Locate the cell with the specified text and output its [X, Y] center coordinate. 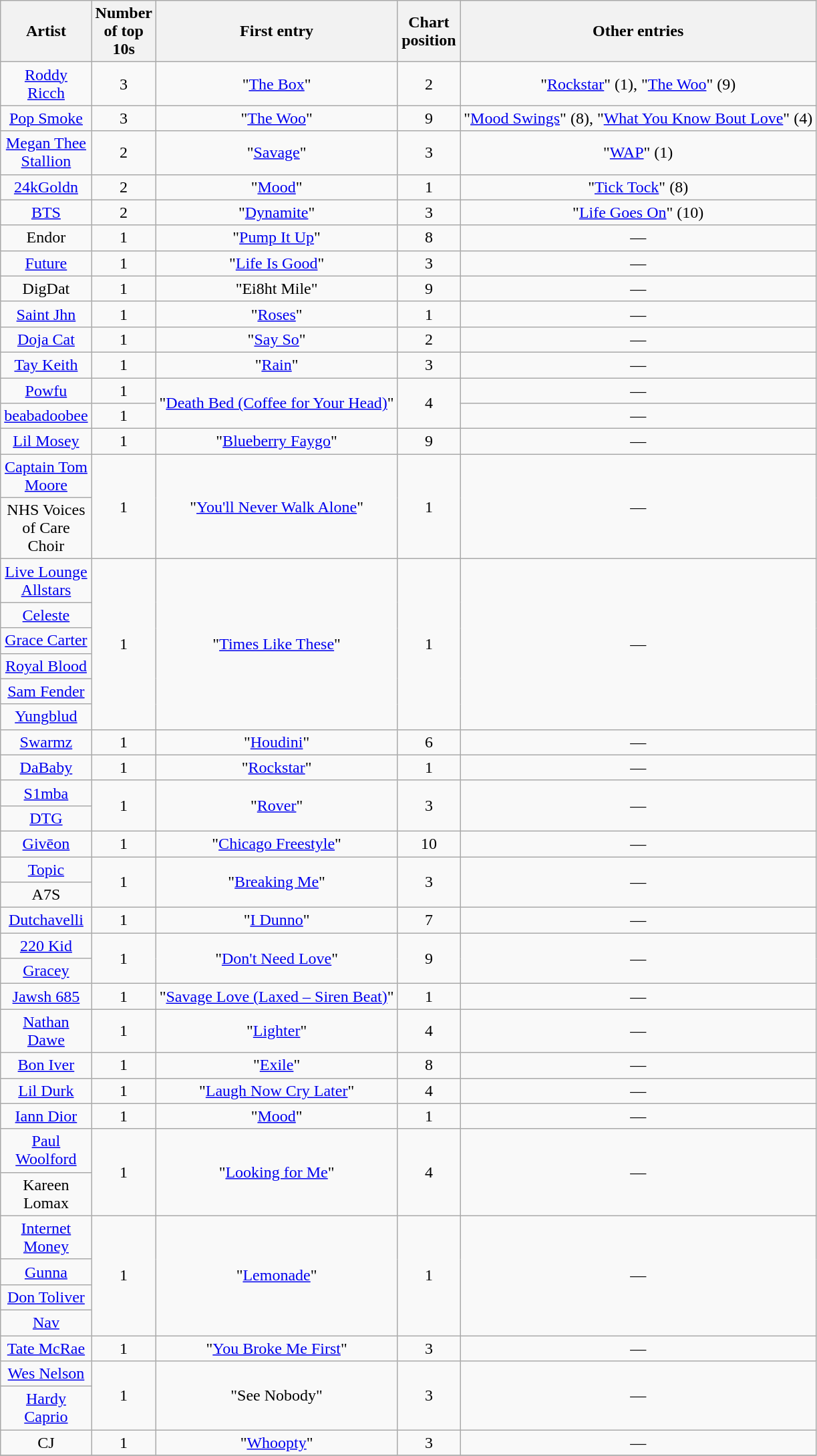
Don Toliver [46, 1297]
"Rockstar" [277, 767]
Hardy Caprio [46, 1408]
"Pump It Up" [277, 238]
"Rover" [277, 805]
"You'll Never Walk Alone" [277, 506]
Saint Jhn [46, 314]
10 [429, 844]
220 Kid [46, 946]
"Rockstar" (1), "The Woo" (9) [639, 84]
"You Broke Me First" [277, 1348]
Royal Blood [46, 666]
"Lighter" [277, 1031]
"Don't Need Love" [277, 958]
Tate McRae [46, 1348]
A7S [46, 895]
"Death Bed (Coffee for Your Head)" [277, 403]
Gunna [46, 1272]
"Looking for Me" [277, 1172]
DTG [46, 818]
DaBaby [46, 767]
Givēon [46, 844]
Chart position [429, 31]
DigDat [46, 289]
Artist [46, 31]
"Life Is Good" [277, 263]
"Mood Swings" (8), "What You Know Bout Love" (4) [639, 118]
"Lemonade" [277, 1276]
Pop Smoke [46, 118]
"Savage" [277, 152]
beabadoobee [46, 416]
"I Dunno" [277, 920]
Swarmz [46, 742]
"See Nobody" [277, 1396]
Live Lounge Allstars [46, 581]
Celeste [46, 615]
Gracey [46, 971]
Sam Fender [46, 691]
"Life Goes On" (10) [639, 212]
"Times Like These" [277, 644]
"WAP" (1) [639, 152]
"Exile" [277, 1065]
Nav [46, 1322]
Grace Carter [46, 641]
Jawsh 685 [46, 996]
"Savage Love (Laxed – Siren Beat)" [277, 996]
S1mba [46, 793]
6 [429, 742]
"Houdini" [277, 742]
Lil Durk [46, 1091]
CJ [46, 1443]
Endor [46, 238]
Powfu [46, 391]
Dutchavelli [46, 920]
"Breaking Me" [277, 882]
24kGoldn [46, 187]
Future [46, 263]
"The Box" [277, 84]
Paul Woolford [46, 1150]
Bon Iver [46, 1065]
Iann Dior [46, 1116]
Topic [46, 869]
Kareen Lomax [46, 1194]
BTS [46, 212]
"Dynamite" [277, 212]
"Ei8ht Mile" [277, 289]
Number of top 10s [124, 31]
"Chicago Freestyle" [277, 844]
"The Woo" [277, 118]
Doja Cat [46, 339]
Tay Keith [46, 365]
"Whoopty" [277, 1443]
Roddy Ricch [46, 84]
Lil Mosey [46, 441]
Other entries [639, 31]
NHS Voices of Care Choir [46, 528]
"Laugh Now Cry Later" [277, 1091]
Yungblud [46, 717]
Nathan Dawe [46, 1031]
"Roses" [277, 314]
Wes Nelson [46, 1374]
"Blueberry Faygo" [277, 441]
"Say So" [277, 339]
Internet Money [46, 1237]
"Rain" [277, 365]
Captain Tom Moore [46, 476]
First entry [277, 31]
"Tick Tock" (8) [639, 187]
Megan Thee Stallion [46, 152]
7 [429, 920]
